Return [x, y] of the center of cell containing provided text 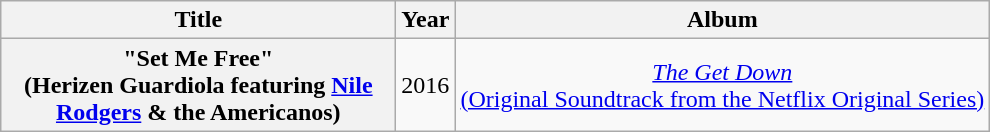
Album [722, 20]
Title [198, 20]
"Set Me Free"(Herizen Guardiola featuring Nile Rodgers & the Americanos) [198, 85]
2016 [426, 85]
The Get Down(Original Soundtrack from the Netflix Original Series) [722, 85]
Year [426, 20]
